Extract the (X, Y) coordinate from the center of the cell holding the provided text.  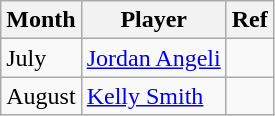
Month (41, 20)
Player (154, 20)
Ref (250, 20)
Jordan Angeli (154, 58)
July (41, 58)
August (41, 96)
Kelly Smith (154, 96)
